Capture the cell that displays the provided text and extract its [X, Y] central coordinate. 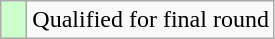
Qualified for final round [151, 20]
